Extract the [X, Y] coordinate from the center of the cell holding the provided text.  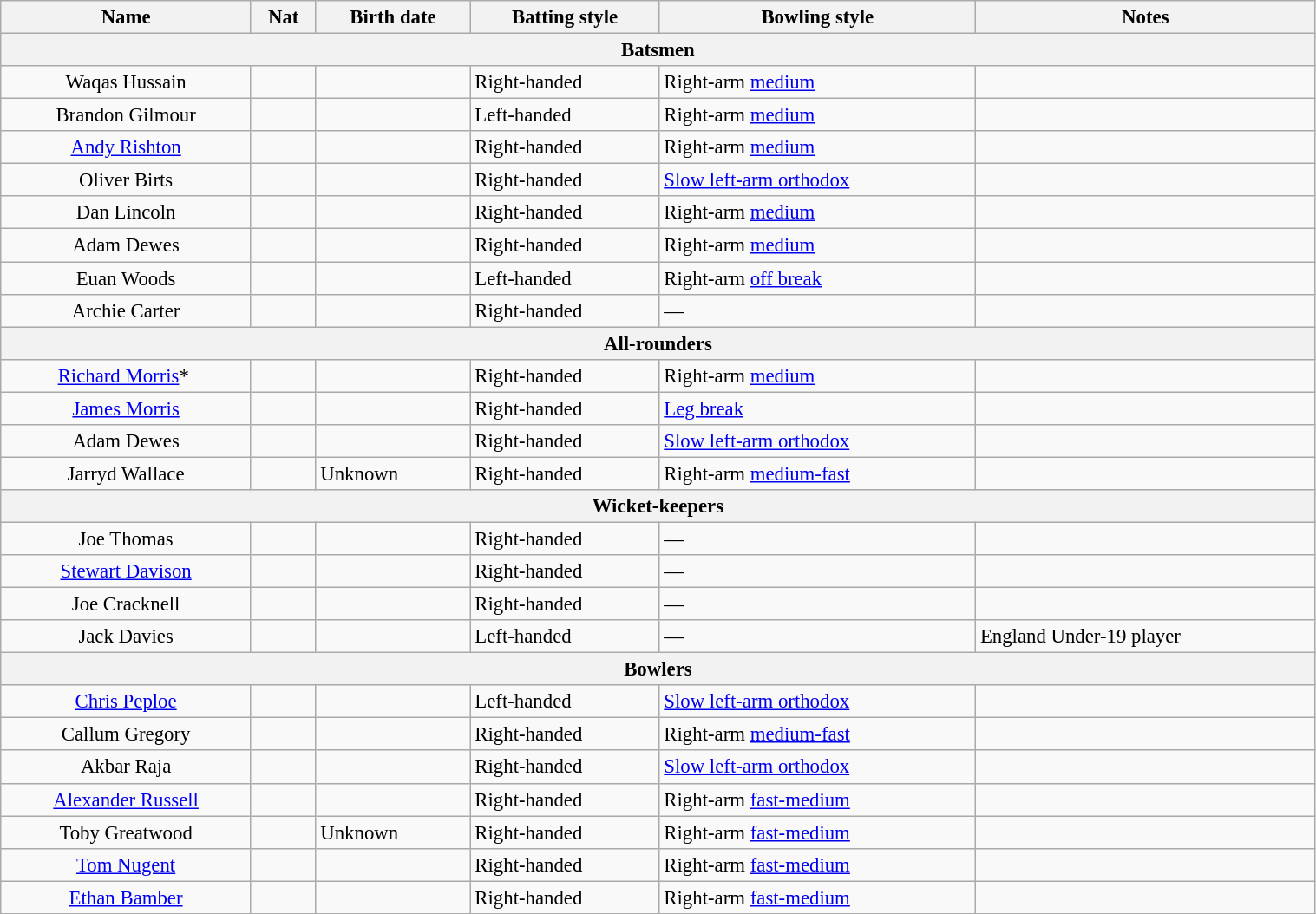
Jack Davies [127, 637]
Name [127, 17]
Joe Thomas [127, 539]
Birth date [393, 17]
Tom Nugent [127, 865]
Bowlers [658, 669]
Bowling style [817, 17]
All-rounders [658, 343]
Richard Morris* [127, 375]
Euan Woods [127, 278]
England Under-19 player [1145, 637]
Callum Gregory [127, 734]
Nat [283, 17]
Dan Lincoln [127, 212]
Alexander Russell [127, 800]
James Morris [127, 408]
Leg break [817, 408]
Right-arm off break [817, 278]
Notes [1145, 17]
Joe Cracknell [127, 604]
Batsmen [658, 50]
Wicket-keepers [658, 506]
Archie Carter [127, 310]
Oliver Birts [127, 180]
Ethan Bamber [127, 898]
Batting style [565, 17]
Akbar Raja [127, 767]
Toby Greatwood [127, 832]
Brandon Gilmour [127, 115]
Stewart Davison [127, 571]
Jarryd Wallace [127, 473]
Chris Peploe [127, 702]
Waqas Hussain [127, 82]
Andy Rishton [127, 147]
